Pinpoint the cell where the given text exists, returning its [X, Y] midpoint coordinate. 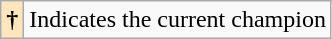
† [12, 20]
Indicates the current champion [178, 20]
